Pinpoint the cell where the given text exists, returning its [X, Y] midpoint coordinate. 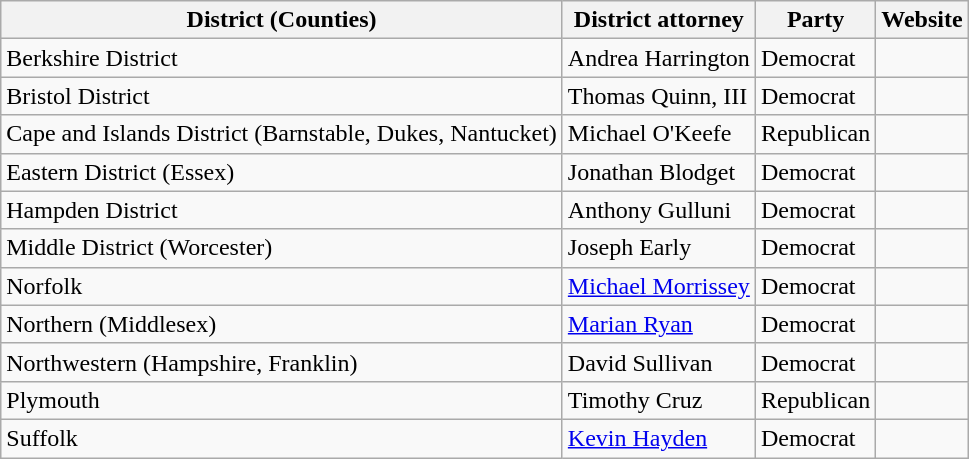
Joseph Early [658, 248]
Northwestern (Hampshire, Franklin) [282, 362]
Marian Ryan [658, 324]
Middle District (Worcester) [282, 248]
Michael Morrissey [658, 286]
Andrea Harrington [658, 58]
Bristol District [282, 96]
Norfolk [282, 286]
Thomas Quinn, III [658, 96]
Timothy Cruz [658, 400]
Eastern District (Essex) [282, 172]
District (Counties) [282, 20]
Website [922, 20]
Michael O'Keefe [658, 134]
Berkshire District [282, 58]
Party [815, 20]
Plymouth [282, 400]
Cape and Islands District (Barnstable, Dukes, Nantucket) [282, 134]
Kevin Hayden [658, 438]
District attorney [658, 20]
Hampden District [282, 210]
Northern (Middlesex) [282, 324]
Anthony Gulluni [658, 210]
David Sullivan [658, 362]
Jonathan Blodget [658, 172]
Suffolk [282, 438]
